Extract the [x, y] coordinate from the center of the cell holding the provided text.  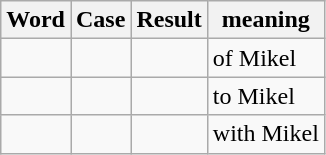
Result [169, 20]
of Mikel [266, 58]
to Mikel [266, 96]
meaning [266, 20]
with Mikel [266, 134]
Word [36, 20]
Case [100, 20]
